Provide the (X, Y) coordinate of the cell's center where the given text is located.  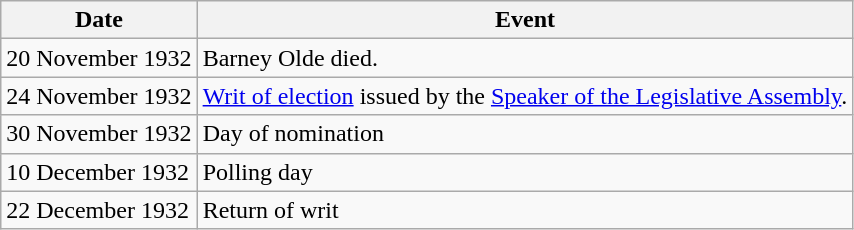
Return of writ (525, 210)
Polling day (525, 172)
30 November 1932 (99, 134)
Barney Olde died. (525, 58)
Date (99, 20)
10 December 1932 (99, 172)
Writ of election issued by the Speaker of the Legislative Assembly. (525, 96)
Day of nomination (525, 134)
24 November 1932 (99, 96)
Event (525, 20)
20 November 1932 (99, 58)
22 December 1932 (99, 210)
